Identify which cell holds the provided text, then report its (X, Y) central coordinate. 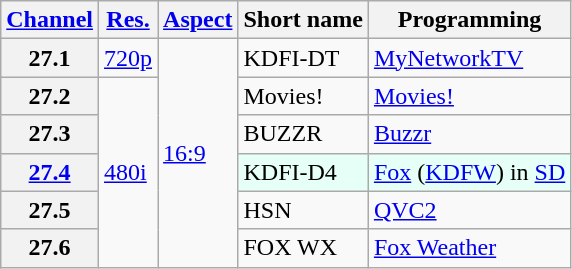
BUZZR (303, 134)
720p (128, 58)
480i (128, 172)
Programming (469, 20)
27.2 (50, 96)
Fox Weather (469, 248)
Fox (KDFW) in SD (469, 172)
16:9 (198, 153)
27.1 (50, 58)
QVC2 (469, 210)
KDFI-DT (303, 58)
Res. (128, 20)
Buzzr (469, 134)
HSN (303, 210)
27.5 (50, 210)
Aspect (198, 20)
MyNetworkTV (469, 58)
27.3 (50, 134)
Short name (303, 20)
FOX WX (303, 248)
KDFI-D4 (303, 172)
27.6 (50, 248)
27.4 (50, 172)
Channel (50, 20)
